Capture the cell that displays the provided text and extract its [x, y] central coordinate. 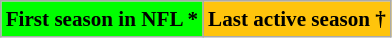
Last active season † [297, 18]
First season in NFL * [102, 18]
